Return the (X, Y) coordinate for the center point of the cell that contains the specified text.  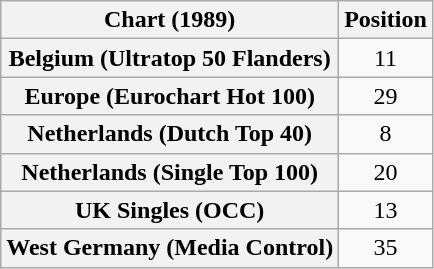
Europe (Eurochart Hot 100) (170, 96)
Belgium (Ultratop 50 Flanders) (170, 58)
11 (386, 58)
13 (386, 210)
8 (386, 134)
UK Singles (OCC) (170, 210)
Chart (1989) (170, 20)
Position (386, 20)
West Germany (Media Control) (170, 248)
29 (386, 96)
Netherlands (Dutch Top 40) (170, 134)
35 (386, 248)
Netherlands (Single Top 100) (170, 172)
20 (386, 172)
